Identify which cell holds the provided text, then report its (X, Y) central coordinate. 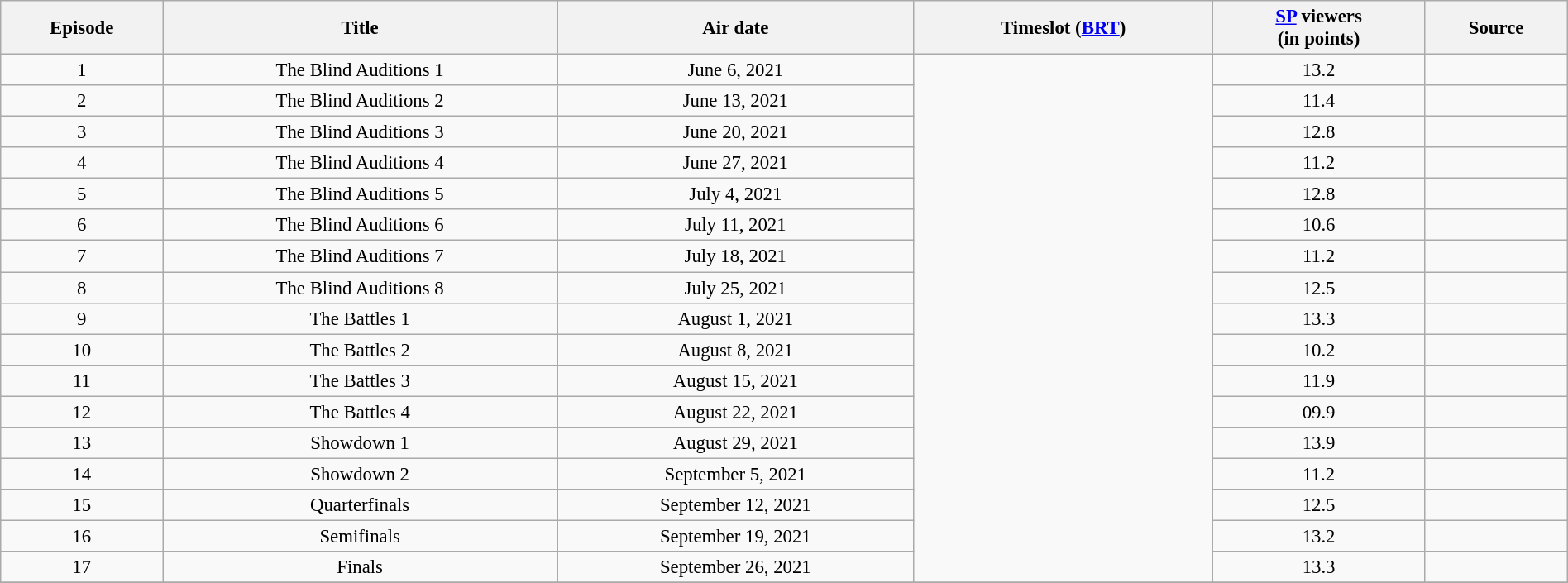
September 26, 2021 (736, 567)
The Blind Auditions 4 (361, 163)
Showdown 2 (361, 474)
Quarterfinals (361, 505)
11.4 (1318, 101)
July 4, 2021 (736, 194)
The Battles 2 (361, 350)
The Battles 3 (361, 380)
Episode (82, 28)
July 25, 2021 (736, 288)
13.9 (1318, 443)
14 (82, 474)
The Blind Auditions 6 (361, 226)
13 (82, 443)
Source (1496, 28)
16 (82, 536)
09.9 (1318, 412)
The Battles 4 (361, 412)
Finals (361, 567)
Showdown 1 (361, 443)
July 18, 2021 (736, 256)
September 5, 2021 (736, 474)
June 20, 2021 (736, 132)
6 (82, 226)
August 22, 2021 (736, 412)
The Blind Auditions 7 (361, 256)
5 (82, 194)
August 29, 2021 (736, 443)
The Blind Auditions 2 (361, 101)
Semifinals (361, 536)
Title (361, 28)
7 (82, 256)
17 (82, 567)
September 12, 2021 (736, 505)
8 (82, 288)
3 (82, 132)
1 (82, 70)
9 (82, 318)
June 6, 2021 (736, 70)
The Blind Auditions 3 (361, 132)
Timeslot (BRT) (1064, 28)
July 11, 2021 (736, 226)
2 (82, 101)
August 1, 2021 (736, 318)
Air date (736, 28)
June 13, 2021 (736, 101)
The Blind Auditions 8 (361, 288)
10.6 (1318, 226)
11 (82, 380)
15 (82, 505)
August 15, 2021 (736, 380)
10 (82, 350)
September 19, 2021 (736, 536)
June 27, 2021 (736, 163)
12 (82, 412)
10.2 (1318, 350)
11.9 (1318, 380)
The Battles 1 (361, 318)
SP viewers(in points) (1318, 28)
The Blind Auditions 1 (361, 70)
The Blind Auditions 5 (361, 194)
August 8, 2021 (736, 350)
4 (82, 163)
